Determine the (X, Y) coordinate at the center of the cell enclosing the given text.  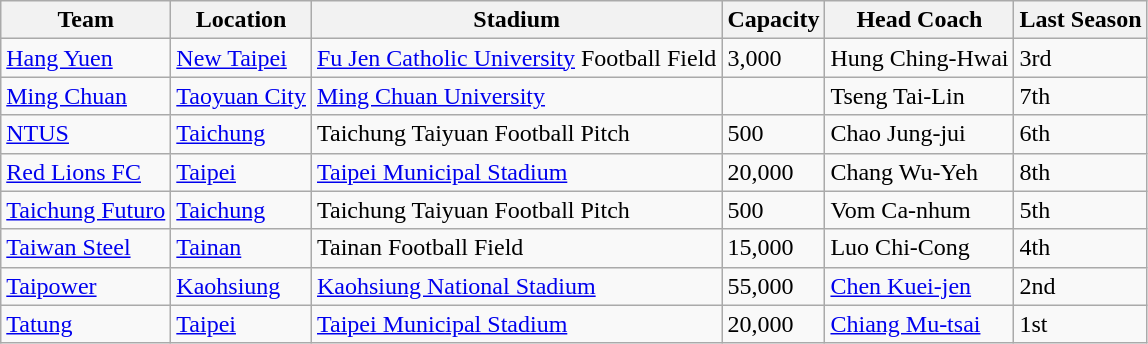
6th (1080, 134)
Chang Wu-Yeh (920, 172)
NTUS (86, 134)
4th (1080, 248)
Tatung (86, 324)
Last Season (1080, 20)
New Taipei (242, 58)
Tainan (242, 248)
Hang Yuen (86, 58)
Stadium (516, 20)
Location (242, 20)
Taoyuan City (242, 96)
Fu Jen Catholic University Football Field (516, 58)
Head Coach (920, 20)
Tainan Football Field (516, 248)
Vom Ca-nhum (920, 210)
Chiang Mu-tsai (920, 324)
Team (86, 20)
Chao Jung-jui (920, 134)
Capacity (774, 20)
55,000 (774, 286)
2nd (1080, 286)
3rd (1080, 58)
Ming Chuan (86, 96)
1st (1080, 324)
Chen Kuei-jen (920, 286)
Taichung Futuro (86, 210)
Kaohsiung National Stadium (516, 286)
Taiwan Steel (86, 248)
Hung Ching-Hwai (920, 58)
Kaohsiung (242, 286)
Taipower (86, 286)
Ming Chuan University (516, 96)
5th (1080, 210)
Luo Chi-Cong (920, 248)
Red Lions FC (86, 172)
8th (1080, 172)
Tseng Tai-Lin (920, 96)
15,000 (774, 248)
7th (1080, 96)
3,000 (774, 58)
